Detect which cell encompasses the target text, then output its (x, y) center coordinate. 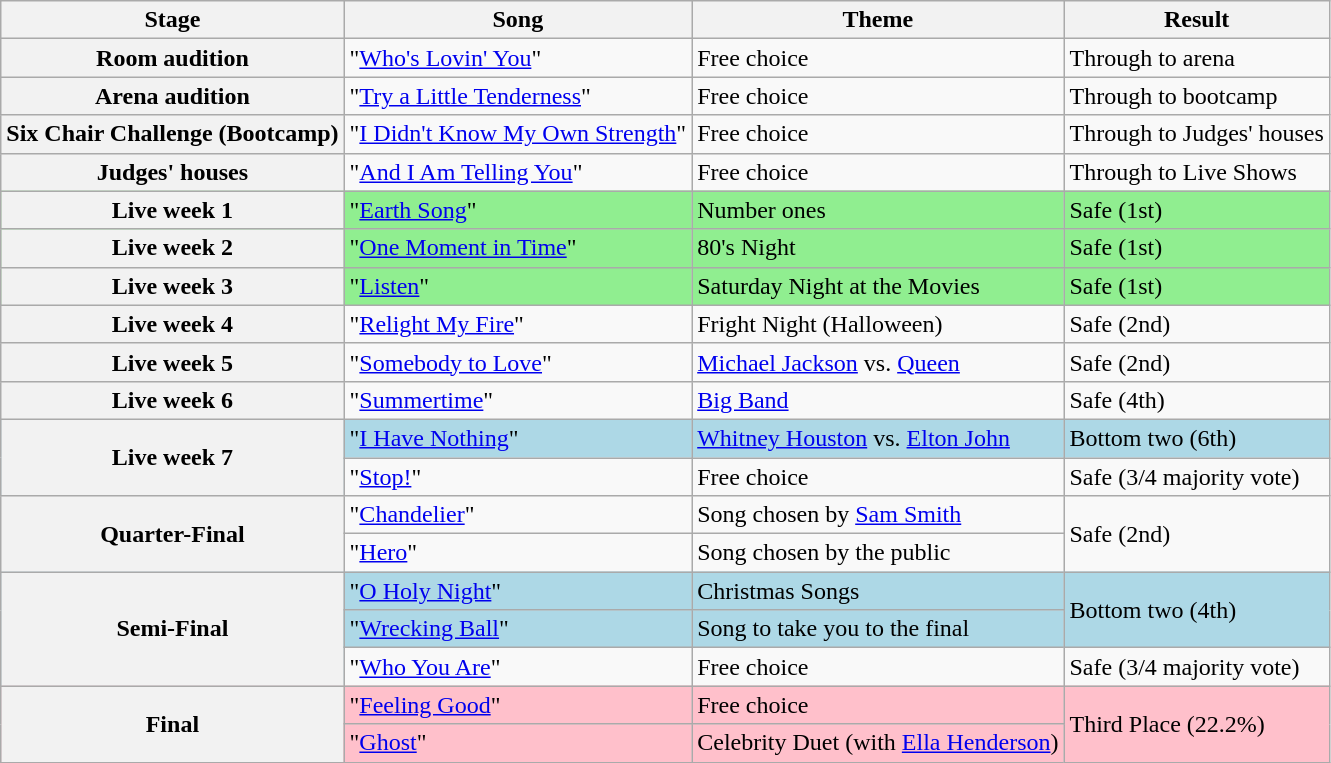
Final (172, 724)
Live week 2 (172, 248)
"O Holy Night" (518, 591)
Live week 5 (172, 362)
"Somebody to Love" (518, 362)
"I Have Nothing" (518, 438)
Result (1196, 20)
Live week 6 (172, 400)
"And I Am Telling You" (518, 172)
"Ghost" (518, 743)
Arena audition (172, 96)
"Summertime" (518, 400)
Theme (878, 20)
Bottom two (4th) (1196, 610)
"Listen" (518, 286)
Safe (4th) (1196, 400)
"Wrecking Ball" (518, 629)
"Hero" (518, 553)
80's Night (878, 248)
Live week 7 (172, 457)
Live week 1 (172, 210)
Live week 4 (172, 324)
"One Moment in Time" (518, 248)
Live week 3 (172, 286)
Big Band (878, 400)
"Earth Song" (518, 210)
Michael Jackson vs. Queen (878, 362)
Christmas Songs (878, 591)
Judges' houses (172, 172)
"I Didn't Know My Own Strength" (518, 134)
Song (518, 20)
"Stop!" (518, 477)
Fright Night (Halloween) (878, 324)
Semi-Final (172, 629)
"Chandelier" (518, 515)
Through to bootcamp (1196, 96)
"Who You Are" (518, 667)
Six Chair Challenge (Bootcamp) (172, 134)
"Relight My Fire" (518, 324)
"Feeling Good" (518, 705)
Third Place (22.2%) (1196, 724)
Saturday Night at the Movies (878, 286)
Song to take you to the final (878, 629)
"Try a Little Tenderness" (518, 96)
Whitney Houston vs. Elton John (878, 438)
Bottom two (6th) (1196, 438)
"Who's Lovin' You" (518, 58)
Through to Judges' houses (1196, 134)
Through to Live Shows (1196, 172)
Stage (172, 20)
Song chosen by Sam Smith (878, 515)
Song chosen by the public (878, 553)
Through to arena (1196, 58)
Celebrity Duet (with Ella Henderson) (878, 743)
Number ones (878, 210)
Room audition (172, 58)
Quarter-Final (172, 534)
